Capture the cell that displays the provided text and extract its (x, y) central coordinate. 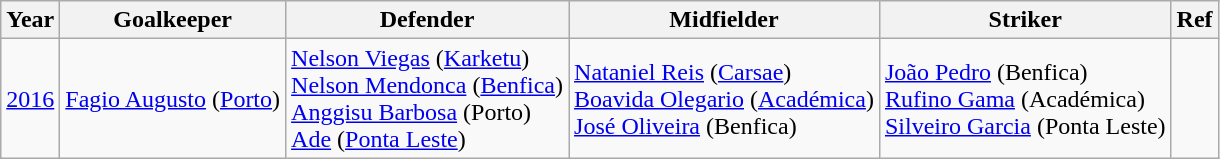
Defender (428, 20)
Midfielder (724, 20)
Ref (1194, 20)
Goalkeeper (173, 20)
Nelson Viegas (Karketu) Nelson Mendonca (Benfica) Anggisu Barbosa (Porto) Ade (Ponta Leste) (428, 98)
João Pedro (Benfica) Rufino Gama (Académica) Silveiro Garcia (Ponta Leste) (1025, 98)
Year (30, 20)
Striker (1025, 20)
Fagio Augusto (Porto) (173, 98)
2016 (30, 98)
Nataniel Reis (Carsae) Boavida Olegario (Académica) José Oliveira (Benfica) (724, 98)
